Locate the cell with the specified text and output its (X, Y) center coordinate. 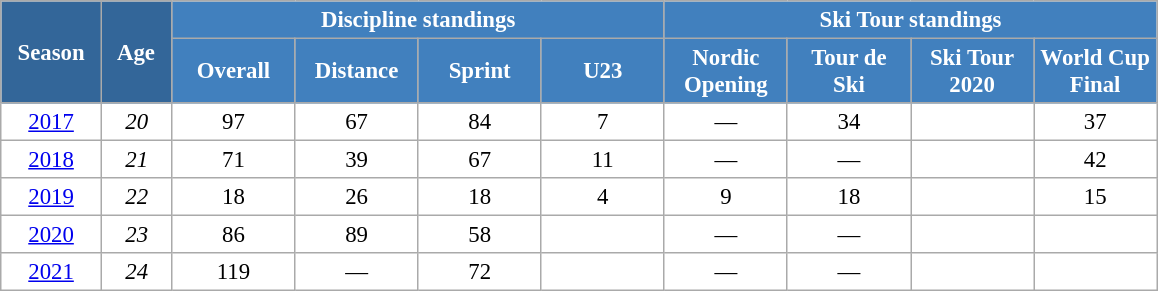
NordicOpening (726, 72)
37 (1096, 122)
World CupFinal (1096, 72)
20 (136, 122)
Ski Tour standings (910, 20)
11 (602, 160)
4 (602, 197)
7 (602, 122)
Season (52, 52)
97 (234, 122)
Ski Tour2020 (972, 72)
86 (234, 235)
2017 (52, 122)
Age (136, 52)
42 (1096, 160)
9 (726, 197)
Tour deSki (848, 72)
89 (356, 235)
Sprint (480, 72)
23 (136, 235)
15 (1096, 197)
26 (356, 197)
34 (848, 122)
U23 (602, 72)
2020 (52, 235)
Overall (234, 72)
22 (136, 197)
2019 (52, 197)
71 (234, 160)
2018 (52, 160)
58 (480, 235)
39 (356, 160)
84 (480, 122)
Distance (356, 72)
21 (136, 160)
Discipline standings (418, 20)
